Output the [X, Y] coordinate of the center of the cell containing the given text.  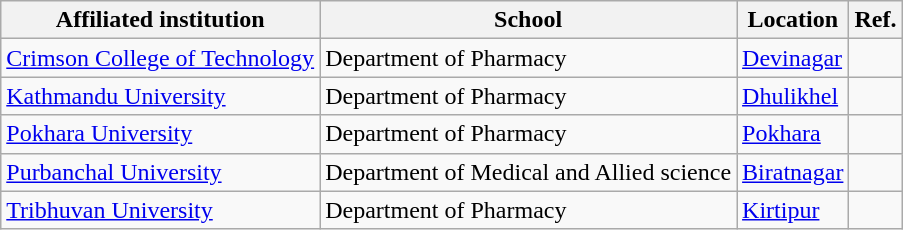
Biratnagar [793, 172]
Ref. [876, 20]
Purbanchal University [160, 172]
Crimson College of Technology [160, 58]
Pokhara University [160, 134]
Kirtipur [793, 210]
Location [793, 20]
School [528, 20]
Devinagar [793, 58]
Affiliated institution [160, 20]
Tribhuvan University [160, 210]
Dhulikhel [793, 96]
Department of Medical and Allied science [528, 172]
Kathmandu University [160, 96]
Pokhara [793, 134]
